Return the (X, Y) coordinate for the center point of the cell that contains the specified text.  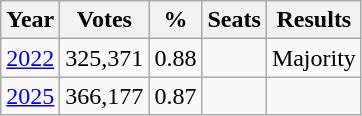
2022 (30, 58)
325,371 (104, 58)
2025 (30, 96)
Votes (104, 20)
Year (30, 20)
366,177 (104, 96)
Results (314, 20)
% (176, 20)
Majority (314, 58)
Seats (234, 20)
0.87 (176, 96)
0.88 (176, 58)
